Determine the (X, Y) coordinate at the center of the cell enclosing the given text.  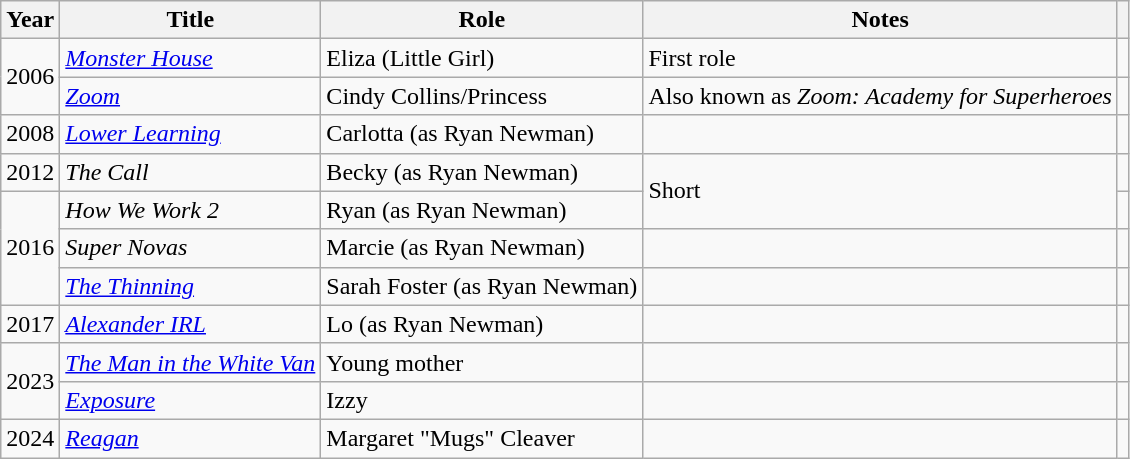
Lo (as Ryan Newman) (482, 324)
The Call (190, 172)
Short (880, 191)
Marcie (as Ryan Newman) (482, 248)
Izzy (482, 400)
2016 (30, 248)
Role (482, 20)
Young mother (482, 362)
The Man in the White Van (190, 362)
Eliza (Little Girl) (482, 58)
Sarah Foster (as Ryan Newman) (482, 286)
Also known as Zoom: Academy for Superheroes (880, 96)
How We Work 2 (190, 210)
2008 (30, 134)
Alexander IRL (190, 324)
2024 (30, 438)
2012 (30, 172)
2006 (30, 77)
Carlotta (as Ryan Newman) (482, 134)
Cindy Collins/Princess (482, 96)
2017 (30, 324)
Year (30, 20)
Lower Learning (190, 134)
2023 (30, 381)
Exposure (190, 400)
Zoom (190, 96)
First role (880, 58)
Reagan (190, 438)
Becky (as Ryan Newman) (482, 172)
Monster House (190, 58)
Notes (880, 20)
The Thinning (190, 286)
Super Novas (190, 248)
Ryan (as Ryan Newman) (482, 210)
Margaret "Mugs" Cleaver (482, 438)
Title (190, 20)
